Output the (x, y) coordinate of the center of the cell containing the given text.  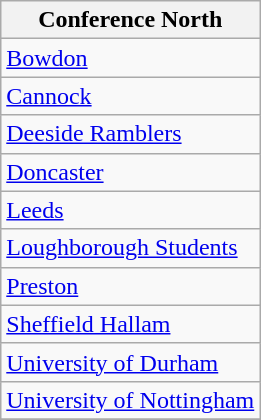
Deeside Ramblers (130, 134)
University of Durham (130, 362)
Preston (130, 286)
Leeds (130, 210)
Bowdon (130, 58)
Sheffield Hallam (130, 324)
University of Nottingham (130, 400)
Cannock (130, 96)
Conference North (130, 20)
Loughborough Students (130, 248)
Doncaster (130, 172)
